For the text-containing cell, return its midpoint in (X, Y) coordinate format. 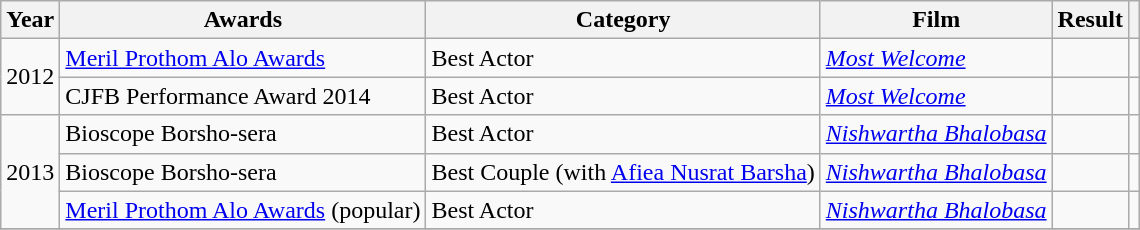
Best Couple (with Afiea Nusrat Barsha) (623, 172)
CJFB Performance Award 2014 (243, 96)
Awards (243, 20)
Film (936, 20)
Meril Prothom Alo Awards (popular) (243, 210)
Result (1090, 20)
2012 (30, 77)
Year (30, 20)
Category (623, 20)
2013 (30, 172)
Meril Prothom Alo Awards (243, 58)
